Find where the given text appears and provide that cell's center as [X, Y] coordinate. 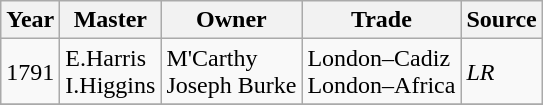
Year [30, 20]
LR [502, 72]
Master [110, 20]
1791 [30, 72]
Source [502, 20]
London–CadizLondon–Africa [382, 72]
E.HarrisI.Higgins [110, 72]
Owner [232, 20]
Trade [382, 20]
M'CarthyJoseph Burke [232, 72]
